Return (X, Y) of the center of cell containing provided text 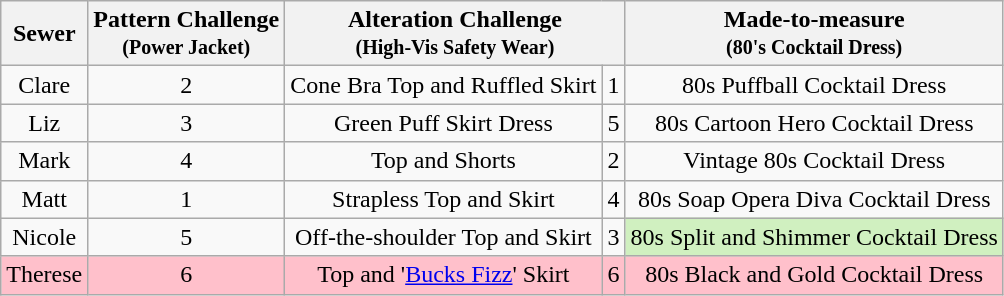
Strapless Top and Skirt (444, 199)
Therese (44, 275)
Mark (44, 161)
80s Split and Shimmer Cocktail Dress (814, 237)
80s Black and Gold Cocktail Dress (814, 275)
Sewer (44, 34)
Cone Bra Top and Ruffled Skirt (444, 85)
Vintage 80s Cocktail Dress (814, 161)
Pattern Challenge(Power Jacket) (186, 34)
Green Puff Skirt Dress (444, 123)
80s Puffball Cocktail Dress (814, 85)
Alteration Challenge(High-Vis Safety Wear) (455, 34)
Made-to-measure(80's Cocktail Dress) (814, 34)
Nicole (44, 237)
Clare (44, 85)
Top and 'Bucks Fizz' Skirt (444, 275)
Liz (44, 123)
Off-the-shoulder Top and Skirt (444, 237)
80s Soap Opera Diva Cocktail Dress (814, 199)
Top and Shorts (444, 161)
80s Cartoon Hero Cocktail Dress (814, 123)
Matt (44, 199)
